Capture the cell that displays the provided text and extract its (x, y) central coordinate. 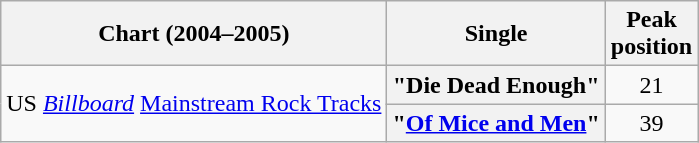
21 (651, 85)
"Die Dead Enough" (496, 85)
Peakposition (651, 34)
Chart (2004–2005) (194, 34)
US Billboard Mainstream Rock Tracks (194, 104)
Single (496, 34)
39 (651, 123)
"Of Mice and Men" (496, 123)
